Identify which cell holds the provided text, then report its (X, Y) central coordinate. 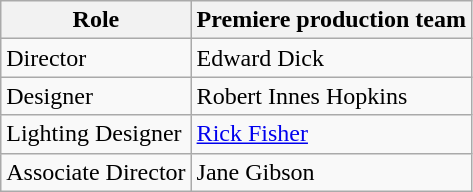
Role (96, 20)
Director (96, 58)
Rick Fisher (331, 134)
Jane Gibson (331, 172)
Lighting Designer (96, 134)
Premiere production team (331, 20)
Robert Innes Hopkins (331, 96)
Designer (96, 96)
Edward Dick (331, 58)
Associate Director (96, 172)
